Pinpoint the cell where the given text exists, returning its [X, Y] midpoint coordinate. 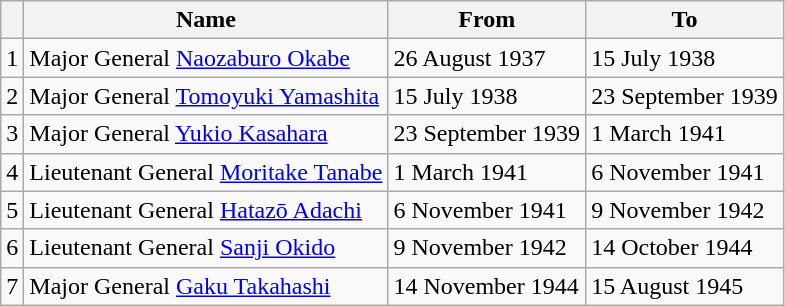
6 [12, 248]
26 August 1937 [487, 58]
14 November 1944 [487, 286]
14 October 1944 [685, 248]
To [685, 20]
Major General Yukio Kasahara [206, 134]
From [487, 20]
4 [12, 172]
2 [12, 96]
Major General Naozaburo Okabe [206, 58]
3 [12, 134]
Lieutenant General Sanji Okido [206, 248]
Major General Tomoyuki Yamashita [206, 96]
5 [12, 210]
Lieutenant General Moritake Tanabe [206, 172]
15 August 1945 [685, 286]
Lieutenant General Hatazō Adachi [206, 210]
7 [12, 286]
Major General Gaku Takahashi [206, 286]
Name [206, 20]
1 [12, 58]
